Find where the given text appears and provide that cell's center as [x, y] coordinate. 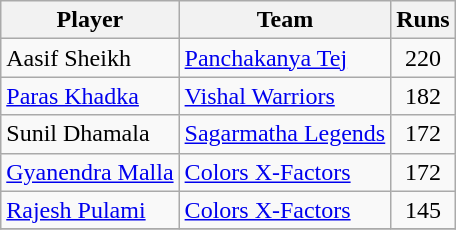
220 [423, 58]
Sunil Dhamala [90, 134]
182 [423, 96]
Team [285, 20]
Player [90, 20]
Aasif Sheikh [90, 58]
Vishal Warriors [285, 96]
Runs [423, 20]
Sagarmatha Legends [285, 134]
Paras Khadka [90, 96]
Panchakanya Tej [285, 58]
Gyanendra Malla [90, 172]
145 [423, 210]
Rajesh Pulami [90, 210]
